Output the (X, Y) coordinate of the center of the cell containing the given text.  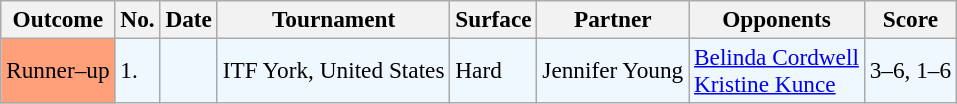
1. (138, 70)
Partner (613, 19)
Runner–up (58, 70)
Score (910, 19)
Opponents (777, 19)
Hard (494, 70)
ITF York, United States (334, 70)
No. (138, 19)
Outcome (58, 19)
Tournament (334, 19)
Belinda Cordwell Kristine Kunce (777, 70)
3–6, 1–6 (910, 70)
Date (188, 19)
Jennifer Young (613, 70)
Surface (494, 19)
